Determine the [x, y] coordinate at the center of the cell enclosing the given text.  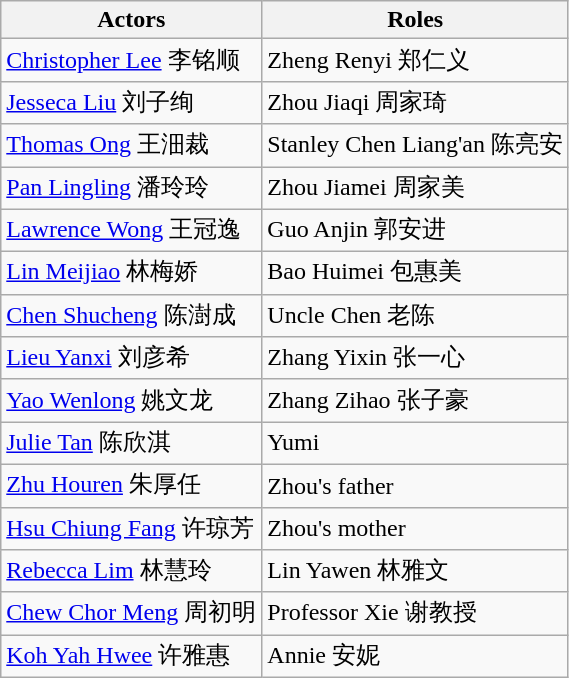
Zhang Yixin 张一心 [416, 358]
Uncle Chen 老陈 [416, 316]
Lin Meijiao 林梅娇 [132, 274]
Zhou Jiamei 周家美 [416, 188]
Bao Huimei 包惠美 [416, 274]
Chen Shucheng 陈澍成 [132, 316]
Roles [416, 20]
Thomas Ong 王沺裁 [132, 146]
Chew Chor Meng 周初明 [132, 614]
Zhang Zihao 张子豪 [416, 400]
Yumi [416, 444]
Actors [132, 20]
Annie 安妮 [416, 656]
Christopher Lee 李铭顺 [132, 60]
Zhou's father [416, 486]
Rebecca Lim 林慧玲 [132, 572]
Jesseca Liu 刘子绚 [132, 102]
Guo Anjin 郭安进 [416, 230]
Yao Wenlong 姚文龙 [132, 400]
Lawrence Wong 王冠逸 [132, 230]
Professor Xie 谢教授 [416, 614]
Stanley Chen Liang'an 陈亮安 [416, 146]
Lin Yawen 林雅文 [416, 572]
Pan Lingling 潘玲玲 [132, 188]
Lieu Yanxi 刘彦希 [132, 358]
Koh Yah Hwee 许雅惠 [132, 656]
Zhu Houren 朱厚任 [132, 486]
Julie Tan 陈欣淇 [132, 444]
Zheng Renyi 郑仁义 [416, 60]
Zhou's mother [416, 528]
Hsu Chiung Fang 许琼芳 [132, 528]
Zhou Jiaqi 周家琦 [416, 102]
